Identify which cell holds the provided text, then report its (X, Y) central coordinate. 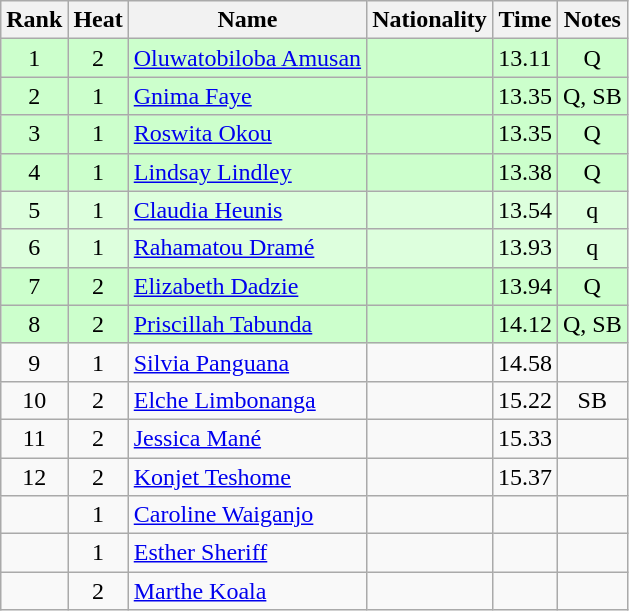
12 (34, 477)
13.54 (524, 210)
Caroline Waiganjo (247, 515)
Claudia Heunis (247, 210)
Esther Sheriff (247, 553)
Roswita Okou (247, 134)
SB (592, 400)
13.93 (524, 248)
3 (34, 134)
7 (34, 286)
Silvia Panguana (247, 362)
4 (34, 172)
10 (34, 400)
Priscillah Tabunda (247, 324)
Rank (34, 20)
Elizabeth Dadzie (247, 286)
Gnima Faye (247, 96)
13.11 (524, 58)
Marthe Koala (247, 591)
11 (34, 438)
Nationality (430, 20)
8 (34, 324)
15.37 (524, 477)
Oluwatobiloba Amusan (247, 58)
Time (524, 20)
5 (34, 210)
15.22 (524, 400)
Lindsay Lindley (247, 172)
Elche Limbonanga (247, 400)
6 (34, 248)
Jessica Mané (247, 438)
13.38 (524, 172)
Notes (592, 20)
14.58 (524, 362)
Rahamatou Dramé (247, 248)
Konjet Teshome (247, 477)
13.94 (524, 286)
9 (34, 362)
15.33 (524, 438)
14.12 (524, 324)
Name (247, 20)
Heat (98, 20)
